Extract the (x, y) coordinate from the center of the cell holding the provided text.  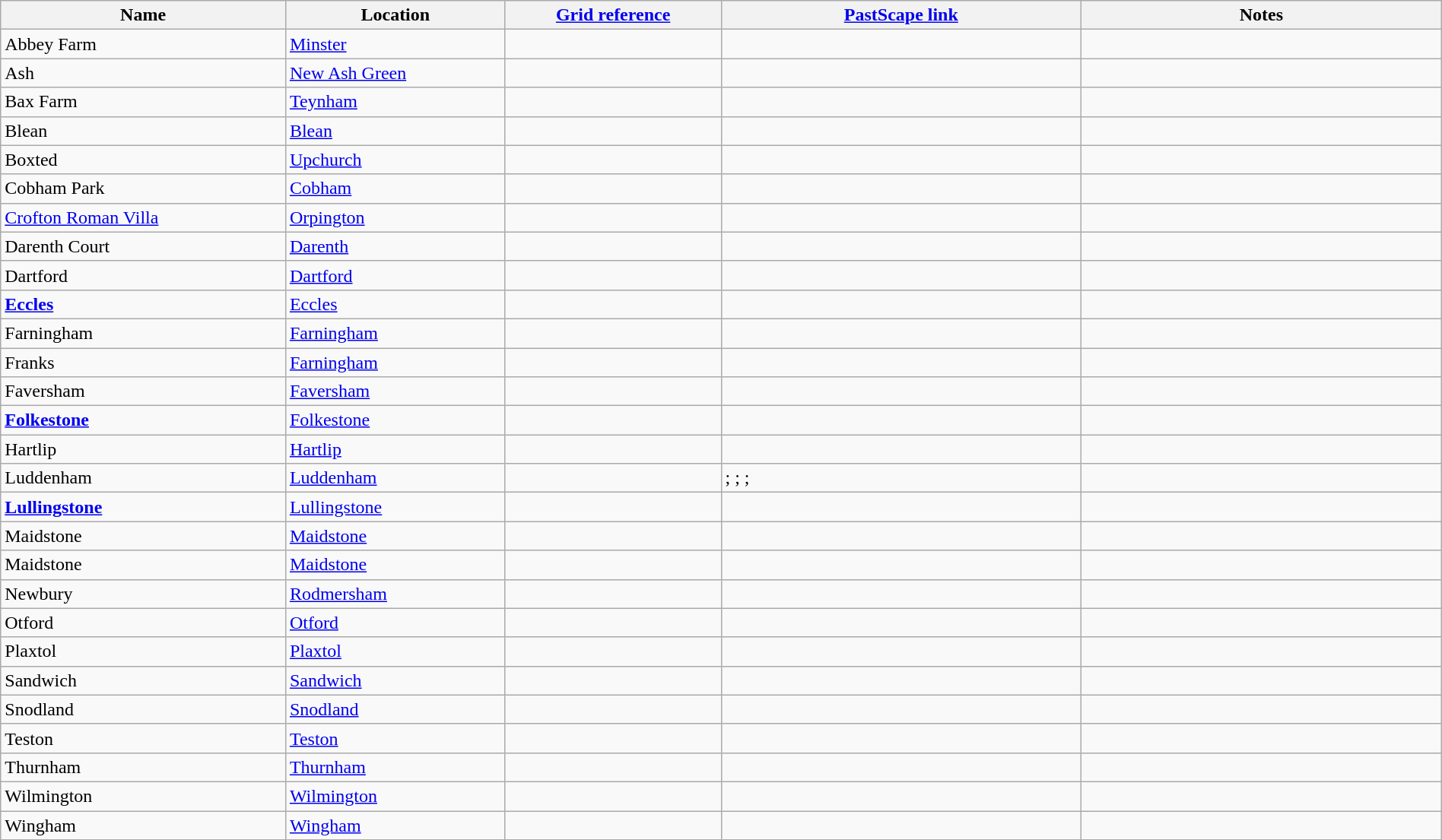
Upchurch (395, 160)
Boxted (143, 160)
Darenth Court (143, 246)
; ; ; (901, 478)
Notes (1262, 15)
Minster (395, 44)
Newbury (143, 594)
Abbey Farm (143, 44)
Darenth (395, 246)
Rodmersham (395, 594)
Franks (143, 363)
Cobham Park (143, 189)
Crofton Roman Villa (143, 217)
Bax Farm (143, 102)
Teynham (395, 102)
Grid reference (613, 15)
Location (395, 15)
Ash (143, 73)
Name (143, 15)
Orpington (395, 217)
Cobham (395, 189)
New Ash Green (395, 73)
PastScape link (901, 15)
